Pinpoint the cell where the given text exists, returning its (X, Y) midpoint coordinate. 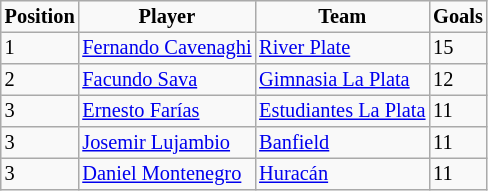
1 (40, 48)
Player (166, 17)
Josemir Lujambio (166, 143)
Ernesto Farías (166, 111)
Daniel Montenegro (166, 174)
Goals (458, 17)
Team (342, 17)
2 (40, 80)
Position (40, 17)
12 (458, 80)
Gimnasia La Plata (342, 80)
Facundo Sava (166, 80)
Huracán (342, 174)
Banfield (342, 143)
15 (458, 48)
River Plate (342, 48)
Fernando Cavenaghi (166, 48)
Estudiantes La Plata (342, 111)
